Provide the [x, y] coordinate of the cell's center where the given text is located.  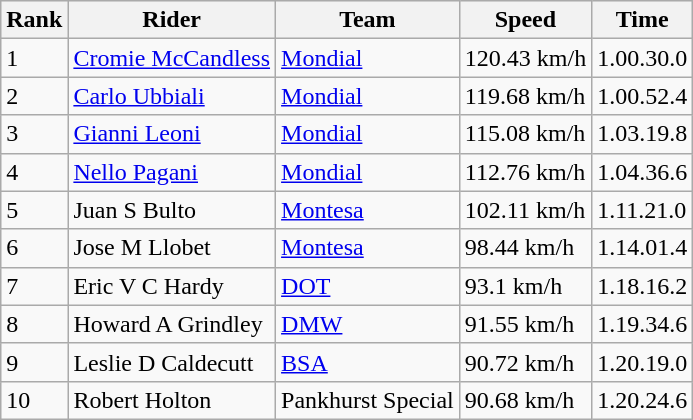
1.00.52.4 [642, 96]
120.43 km/h [525, 58]
BSA [368, 362]
DMW [368, 324]
1.20.24.6 [642, 400]
Juan S Bulto [172, 210]
3 [34, 134]
Leslie D Caldecutt [172, 362]
Speed [525, 20]
Rider [172, 20]
10 [34, 400]
1.04.36.6 [642, 172]
Team [368, 20]
5 [34, 210]
8 [34, 324]
1 [34, 58]
Gianni Leoni [172, 134]
2 [34, 96]
90.72 km/h [525, 362]
4 [34, 172]
93.1 km/h [525, 286]
Jose M Llobet [172, 248]
Carlo Ubbiali [172, 96]
98.44 km/h [525, 248]
1.11.21.0 [642, 210]
DOT [368, 286]
112.76 km/h [525, 172]
1.20.19.0 [642, 362]
6 [34, 248]
115.08 km/h [525, 134]
119.68 km/h [525, 96]
1.00.30.0 [642, 58]
91.55 km/h [525, 324]
Cromie McCandless [172, 58]
90.68 km/h [525, 400]
1.19.34.6 [642, 324]
Nello Pagani [172, 172]
7 [34, 286]
1.14.01.4 [642, 248]
Robert Holton [172, 400]
Howard A Grindley [172, 324]
Time [642, 20]
Rank [34, 20]
9 [34, 362]
102.11 km/h [525, 210]
Pankhurst Special [368, 400]
1.03.19.8 [642, 134]
1.18.16.2 [642, 286]
Eric V C Hardy [172, 286]
